For the text-containing cell, return its midpoint in (X, Y) coordinate format. 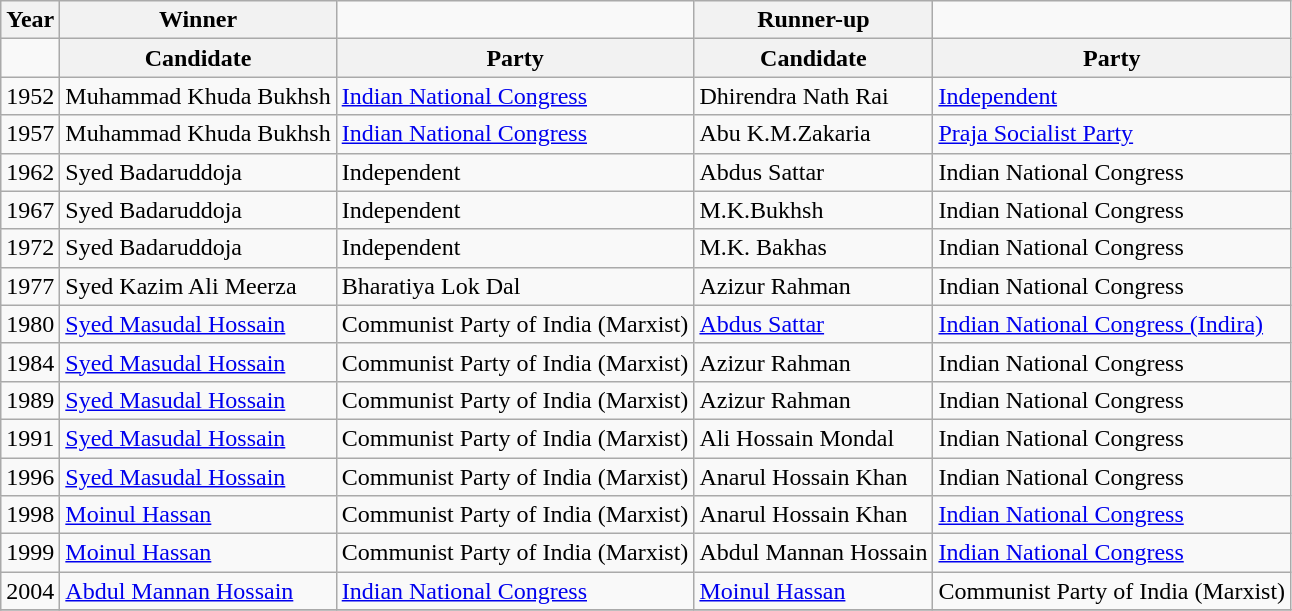
2004 (30, 591)
M.K. Bakhas (814, 248)
1980 (30, 324)
Abu K.M.Zakaria (814, 134)
Winner (198, 20)
Runner-up (814, 20)
1977 (30, 286)
1962 (30, 172)
1996 (30, 477)
Bharatiya Lok Dal (515, 286)
1999 (30, 553)
Dhirendra Nath Rai (814, 96)
Praja Socialist Party (1112, 134)
1984 (30, 362)
Ali Hossain Mondal (814, 438)
Syed Kazim Ali Meerza (198, 286)
1998 (30, 515)
1952 (30, 96)
1989 (30, 400)
1967 (30, 210)
Year (30, 20)
1972 (30, 248)
1991 (30, 438)
1957 (30, 134)
Indian National Congress (Indira) (1112, 324)
M.K.Bukhsh (814, 210)
